From the cell containing the given text, extract its center point as [X, Y] coordinate. 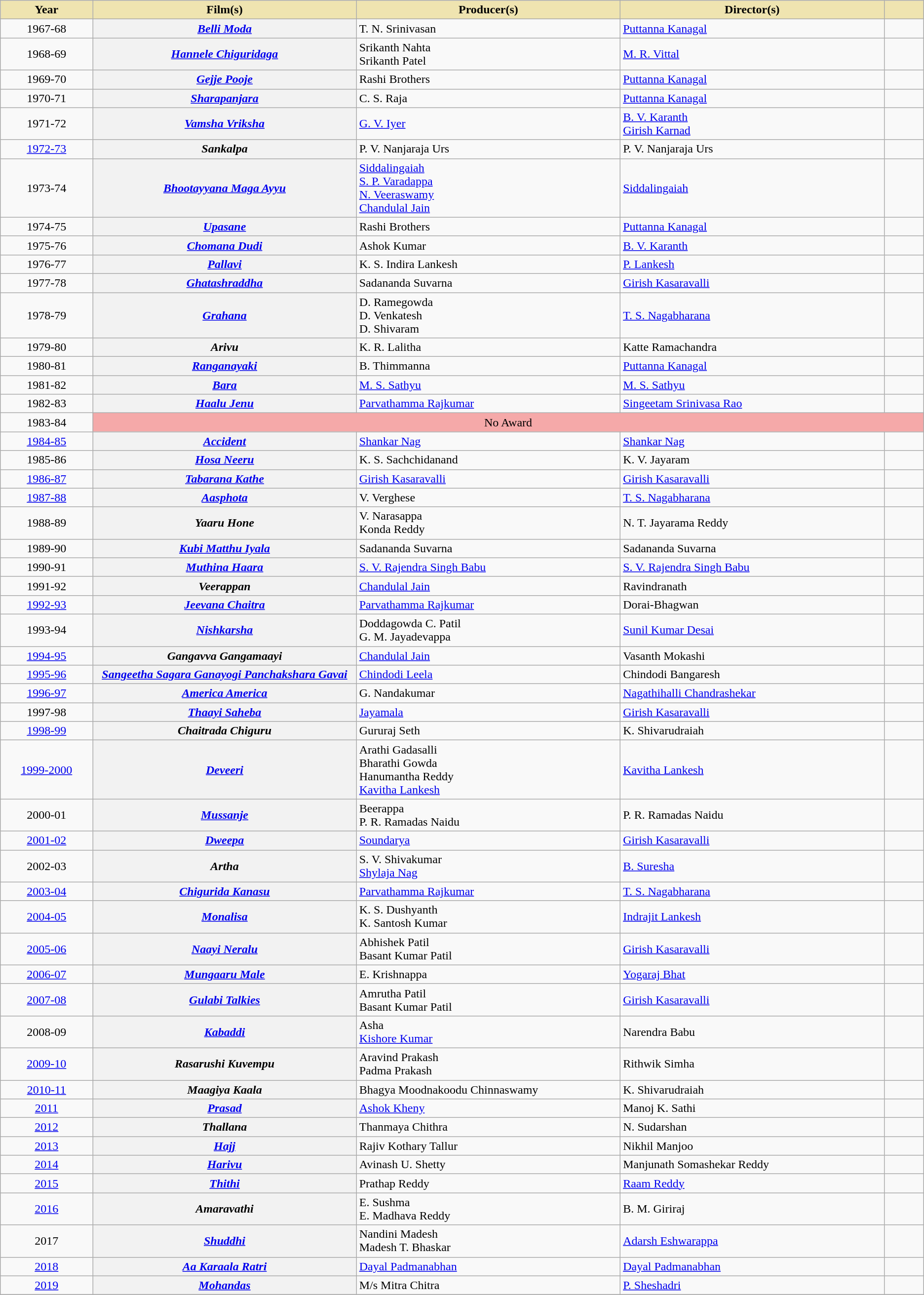
Dorai-Bhagwan [752, 605]
1974-75 [46, 227]
Singeetam Srinivasa Rao [752, 404]
1996-97 [46, 693]
Year [46, 10]
1967-68 [46, 29]
Monalisa [225, 917]
2006-07 [46, 974]
Jeevana Chaitra [225, 605]
Vasanth Mokashi [752, 656]
1983-84 [46, 422]
2018 [46, 1266]
Dweepa [225, 840]
Deveeri [225, 770]
D. Ramegowda D. Venkatesh D. Shivaram [488, 315]
1971-72 [46, 123]
America America [225, 693]
P. Sheshadri [752, 1285]
Siddalingaiah S. P. Varadappa N. Veeraswamy Chandulal Jain [488, 188]
1985-86 [46, 460]
Artha [225, 866]
1975-76 [46, 245]
K. S. Sachchidanand [488, 460]
M/s Mitra Chitra [488, 1285]
Sharapanjara [225, 98]
Bhagya Moodnakoodu Chinnaswamy [488, 1089]
1986-87 [46, 479]
V. Narasappa Konda Reddy [488, 523]
1987-88 [46, 497]
1981-82 [46, 385]
Arivu [225, 347]
Arathi Gadasalli Bharathi Gowda Hanumantha Reddy Kavitha Lankesh [488, 770]
1989-90 [46, 548]
Kabaddi [225, 1031]
Chomana Dudi [225, 245]
Nikhil Manjoo [752, 1146]
Jayamala [488, 712]
Belli Moda [225, 29]
2016 [46, 1209]
Raam Reddy [752, 1183]
Adarsh Eshwarappa [752, 1241]
N. T. Jayarama Reddy [752, 523]
2014 [46, 1165]
Hajj [225, 1146]
Ashok Kheny [488, 1108]
2013 [46, 1146]
Naayi Neralu [225, 949]
1976-77 [46, 264]
Hannele Chiguridaga [225, 54]
Yaaru Hone [225, 523]
Haalu Jenu [225, 404]
Accident [225, 441]
Ravindranath [752, 586]
Muthina Haara [225, 567]
1979-80 [46, 347]
2017 [46, 1241]
Yogaraj Bhat [752, 974]
Ashok Kumar [488, 245]
N. Sudarshan [752, 1127]
Sangeetha Sagara Ganayogi Panchakshara Gavai [225, 675]
T. N. Srinivasan [488, 29]
1999-2000 [46, 770]
1993-94 [46, 630]
1997-98 [46, 712]
1988-89 [46, 523]
K. S. Dushyanth K. Santosh Kumar [488, 917]
1991-92 [46, 586]
Chaitrada Chiguru [225, 731]
2003-04 [46, 891]
Aasphota [225, 497]
Nishkarsha [225, 630]
Nandini MadeshMadesh T. Bhaskar [488, 1241]
Mussanje [225, 815]
Shuddhi [225, 1241]
K. R. Lalitha [488, 347]
Manjunath Somashekar Reddy [752, 1165]
Veerappan [225, 586]
P. Lankesh [752, 264]
Chindodi Bangaresh [752, 675]
E. Krishnappa [488, 974]
Gulabi Talkies [225, 1000]
Vamsha Vriksha [225, 123]
1972-73 [46, 149]
G. Nandakumar [488, 693]
Soundarya [488, 840]
Tabarana Kathe [225, 479]
1977-78 [46, 283]
Thaayi Saheba [225, 712]
B. V. Karanth [752, 245]
P. R. Ramadas Naidu [752, 815]
Chindodi Leela [488, 675]
Maagiya Kaala [225, 1089]
G. V. Iyer [488, 123]
1980-81 [46, 366]
Thithi [225, 1183]
Pallavi [225, 264]
Sunil Kumar Desai [752, 630]
1994-95 [46, 656]
2007-08 [46, 1000]
Kubi Matthu Iyala [225, 548]
2008-09 [46, 1031]
1990-91 [46, 567]
Gururaj Seth [488, 731]
B. Suresha [752, 866]
C. S. Raja [488, 98]
2010-11 [46, 1089]
2001-02 [46, 840]
Rajiv Kothary Tallur [488, 1146]
1973-74 [46, 188]
K. V. Jayaram [752, 460]
2012 [46, 1127]
Director(s) [752, 10]
Srikanth NahtaSrikanth Patel [488, 54]
Nagathihalli Chandrashekar [752, 693]
Bara [225, 385]
K. S. Indira Lankesh [488, 264]
Aravind Prakash Padma Prakash [488, 1064]
Manoj K. Sathi [752, 1108]
Indrajit Lankesh [752, 917]
2011 [46, 1108]
1978-79 [46, 315]
Amaravathi [225, 1209]
Avinash U. Shetty [488, 1165]
Film(s) [225, 10]
Thallana [225, 1127]
Aa Karaala Ratri [225, 1266]
Producer(s) [488, 10]
Narendra Babu [752, 1031]
Katte Ramachandra [752, 347]
Kavitha Lankesh [752, 770]
1970-71 [46, 98]
Hosa Neeru [225, 460]
Rasarushi Kuvempu [225, 1064]
B. V. Karanth Girish Karnad [752, 123]
Upasane [225, 227]
1995-96 [46, 675]
Rithwik Simha [752, 1064]
Mungaaru Male [225, 974]
2009-10 [46, 1064]
2004-05 [46, 917]
1982-83 [46, 404]
E. SushmaE. Madhava Reddy [488, 1209]
2019 [46, 1285]
Harivu [225, 1165]
2002-03 [46, 866]
1992-93 [46, 605]
Ranganayaki [225, 366]
2000-01 [46, 815]
Sankalpa [225, 149]
Prasad [225, 1108]
1968-69 [46, 54]
2005-06 [46, 949]
Ghatashraddha [225, 283]
Doddagowda C. Patil G. M. Jayadevappa [488, 630]
M. R. Vittal [752, 54]
1969-70 [46, 79]
V. Verghese [488, 497]
Abhishek Patil Basant Kumar Patil [488, 949]
B. M. Giriraj [752, 1209]
2015 [46, 1183]
B. Thimmanna [488, 366]
Chigurida Kanasu [225, 891]
Siddalingaiah [752, 188]
No Award [508, 422]
Prathap Reddy [488, 1183]
S. V. Shivakumar Shylaja Nag [488, 866]
Gejje Pooje [225, 79]
Grahana [225, 315]
Bhootayyana Maga Ayyu [225, 188]
Beerappa P. R. Ramadas Naidu [488, 815]
Thanmaya Chithra [488, 1127]
1984-85 [46, 441]
Amrutha Patil Basant Kumar Patil [488, 1000]
Mohandas [225, 1285]
Asha Kishore Kumar [488, 1031]
1998-99 [46, 731]
Gangavva Gangamaayi [225, 656]
